From the cell containing the given text, extract its center point as [x, y] coordinate. 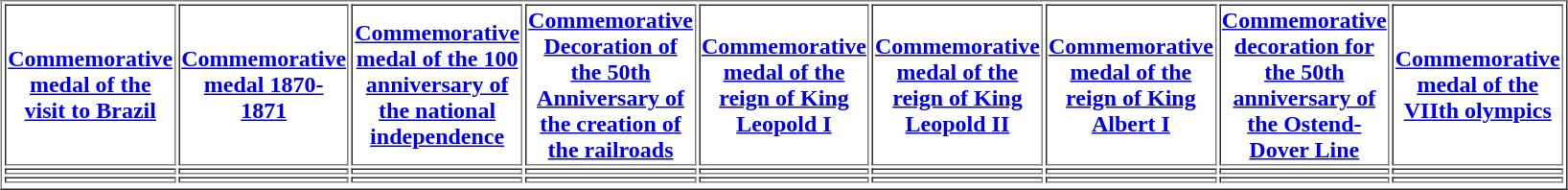
Commemorative medal of the reign of King Leopold II [957, 84]
Commemorative medal of the reign of King Albert I [1131, 84]
Commemorative medal of the visit to Brazil [90, 84]
Commemorative medal of the 100 anniversary of the national independence [437, 84]
Commemorative decoration for the 50th anniversary of the Ostend-Dover Line [1304, 84]
Commemorative Decoration of the 50th Anniversary of the creation of the railroads [611, 84]
Commemorative medal 1870-1871 [264, 84]
Commemorative medal of the reign of King Leopold I [784, 84]
Commemorative medal of the VIIth olympics [1478, 84]
